Return the (X, Y) coordinate for the center point of the cell that contains the specified text.  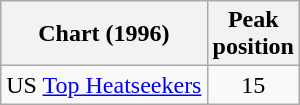
Chart (1996) (104, 34)
US Top Heatseekers (104, 85)
15 (253, 85)
Peakposition (253, 34)
